Determine the [X, Y] coordinate at the center of the cell enclosing the given text.  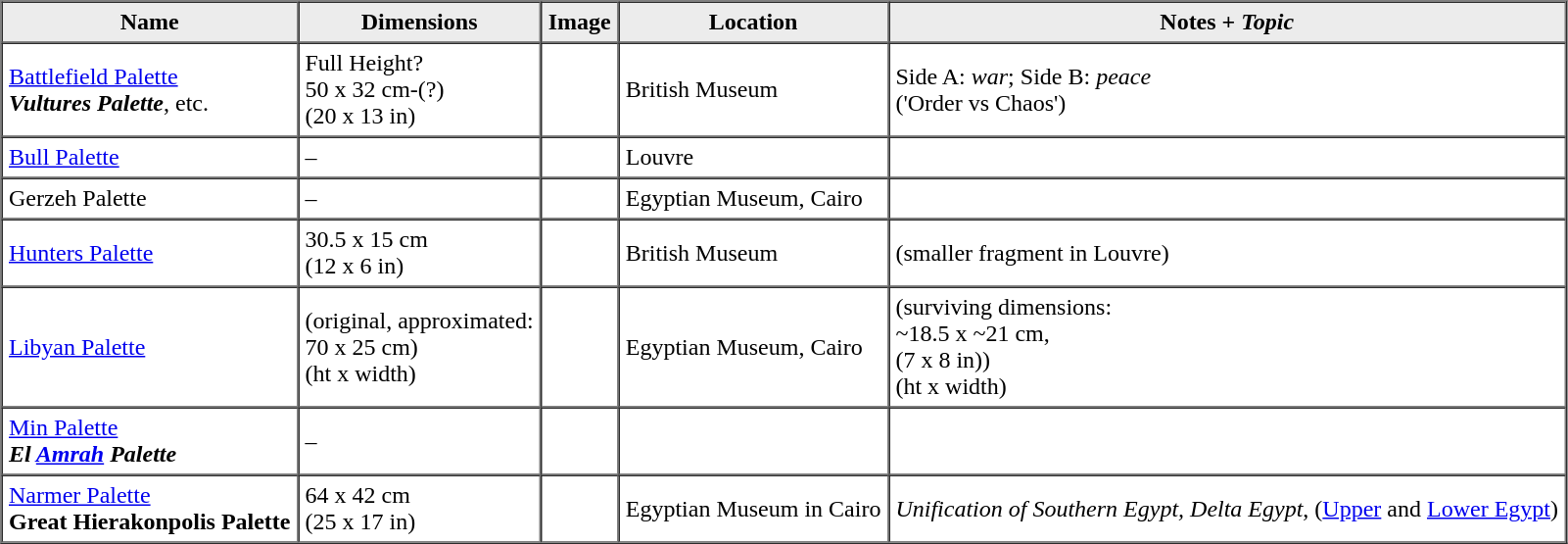
Louvre [753, 158]
Notes + Topic [1227, 23]
Dimensions [419, 23]
(smaller fragment in Louvre) [1227, 253]
(original, approximated:70 x 25 cm)(ht x width) [419, 347]
Hunters Palette [151, 253]
Battlefield PaletteVultures Palette, etc. [151, 90]
Bull Palette [151, 158]
64 x 42 cm(25 x 17 in) [419, 508]
Name [151, 23]
Full Height?50 x 32 cm-(?)(20 x 13 in) [419, 90]
(surviving dimensions:~18.5 x ~21 cm, (7 x 8 in))(ht x width) [1227, 347]
Egyptian Museum in Cairo [753, 508]
Min PaletteEl Amrah Palette [151, 441]
Libyan Palette [151, 347]
Image [580, 23]
Location [753, 23]
Side A: war; Side B: peace('Order vs Chaos') [1227, 90]
Gerzeh Palette [151, 199]
Unification of Southern Egypt, Delta Egypt, (Upper and Lower Egypt) [1227, 508]
Narmer PaletteGreat Hierakonpolis Palette [151, 508]
30.5 x 15 cm(12 x 6 in) [419, 253]
